Find where the given text appears and provide that cell's center as [x, y] coordinate. 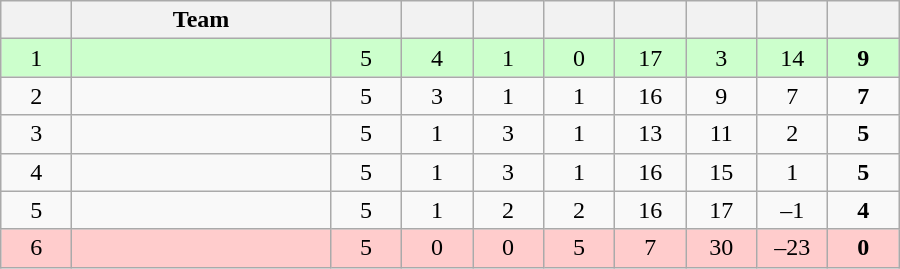
Team [202, 20]
15 [722, 172]
–23 [792, 248]
–1 [792, 210]
6 [36, 248]
30 [722, 248]
14 [792, 58]
11 [722, 134]
13 [650, 134]
